Scan for the cell matching the given text and deliver its [X, Y] coordinate at center. 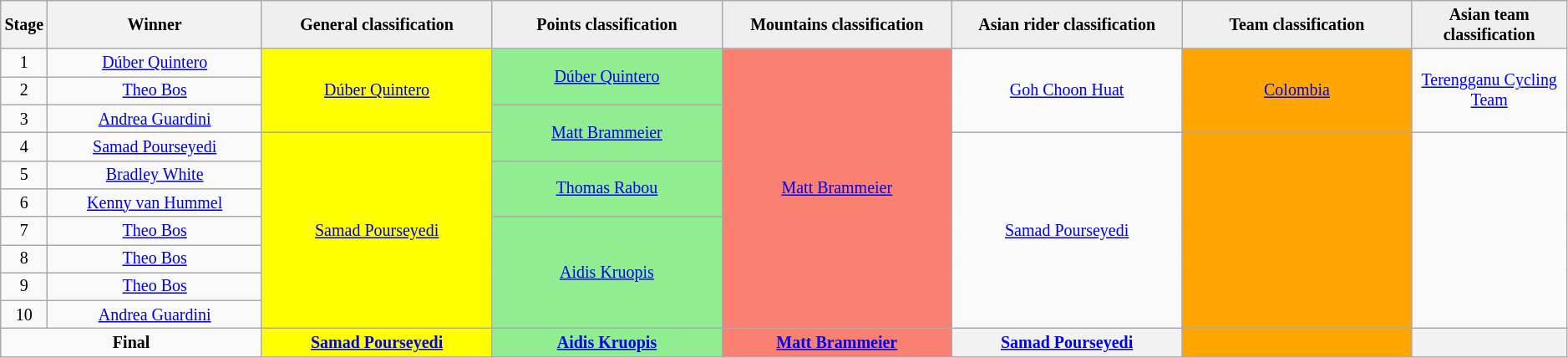
Stage [24, 25]
10 [24, 315]
Mountains classification [837, 25]
6 [24, 202]
Final [132, 343]
Kenny van Hummel [155, 202]
8 [24, 259]
1 [24, 64]
Terengganu Cycling Team [1489, 91]
5 [24, 174]
Goh Choon Huat [1066, 91]
Winner [155, 25]
Asian rider classification [1066, 25]
7 [24, 231]
3 [24, 119]
General classification [376, 25]
4 [24, 147]
Thomas Rabou [606, 189]
Points classification [606, 25]
Team classification [1297, 25]
2 [24, 90]
Asian team classification [1489, 25]
Colombia [1297, 91]
9 [24, 286]
Bradley White [155, 174]
